Locate the cell with the specified text and output its (x, y) center coordinate. 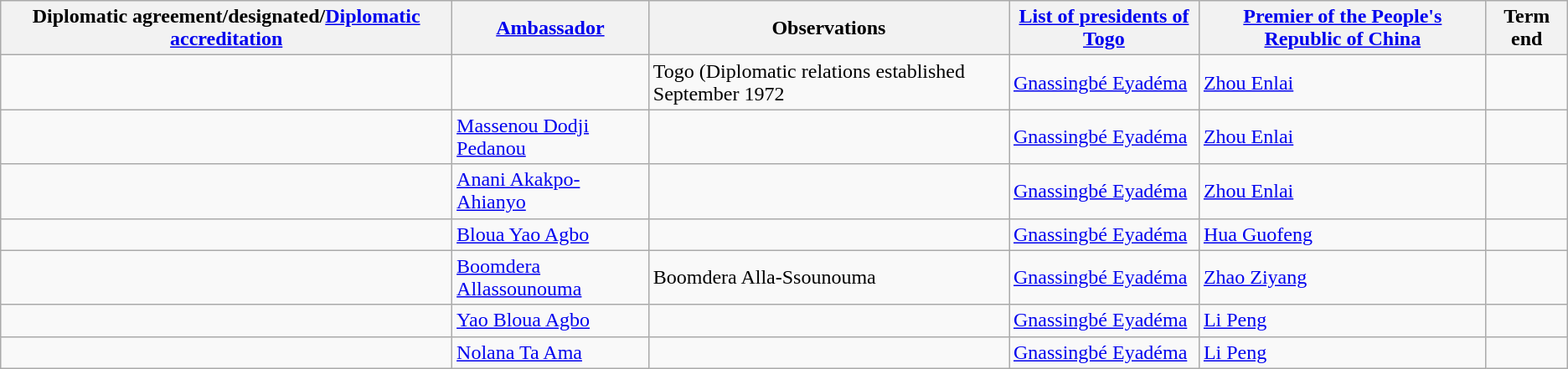
Yao Bloua Agbo (551, 320)
Nolana Ta Ama (551, 352)
Togo (Diplomatic relations established September 1972 (828, 82)
Bloua Yao Agbo (551, 234)
Boomdera Alla-Ssounouma (828, 278)
Massenou Dodji Pedanou (551, 137)
Boomdera Allassounouma (551, 278)
Zhao Ziyang (1342, 278)
Term end (1526, 28)
Ambassador (551, 28)
Anani Akakpo-Ahianyo (551, 191)
Premier of the People's Republic of China (1342, 28)
Observations (828, 28)
List of presidents of Togo (1104, 28)
Diplomatic agreement/designated/Diplomatic accreditation (226, 28)
Hua Guofeng (1342, 234)
